Find where the given text appears and provide that cell's center as (x, y) coordinate. 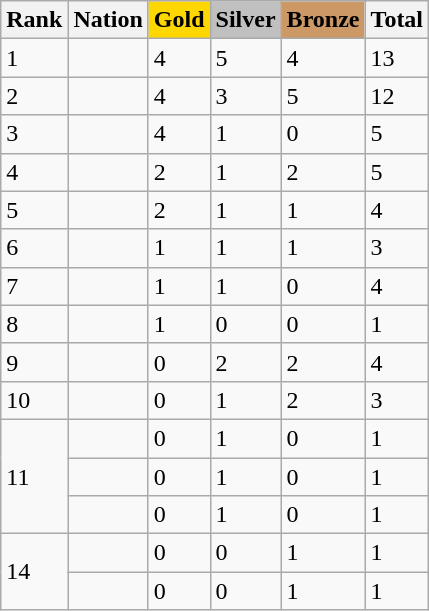
14 (34, 572)
10 (34, 400)
9 (34, 362)
8 (34, 324)
Bronze (323, 20)
6 (34, 248)
Silver (246, 20)
7 (34, 286)
Nation (108, 20)
13 (397, 58)
Rank (34, 20)
Gold (179, 20)
Total (397, 20)
11 (34, 476)
12 (397, 96)
